From the cell containing the given text, extract its center point as [x, y] coordinate. 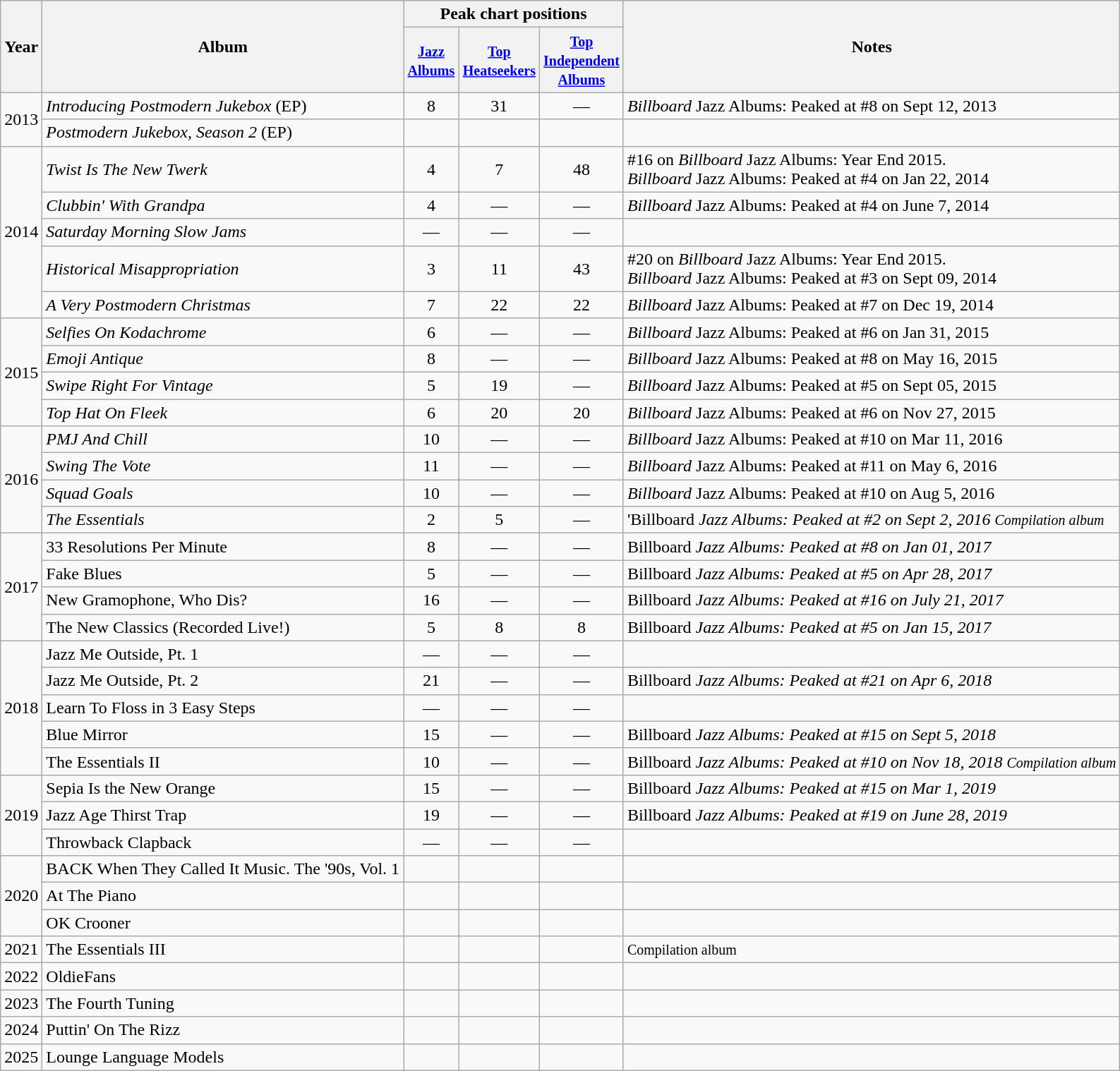
31 [499, 106]
Billboard Jazz Albums: Peaked at #8 on Sept 12, 2013 [872, 106]
The Essentials [223, 520]
Saturday Morning Slow Jams [223, 232]
2025 [21, 1057]
Billboard Jazz Albums: Peaked at #15 on Mar 1, 2019 [872, 788]
Billboard Jazz Albums: Peaked at #8 on Jan 01, 2017 [872, 547]
Sepia Is the New Orange [223, 788]
The Essentials III [223, 950]
A Very Postmodern Christmas [223, 305]
2014 [21, 232]
Peak chart positions [514, 14]
2020 [21, 896]
Album [223, 47]
3 [432, 268]
2023 [21, 1003]
Jazz Me Outside, Pt. 1 [223, 654]
Jazz Albums [432, 60]
2024 [21, 1030]
Notes [872, 47]
2018 [21, 708]
2013 [21, 119]
Learn To Floss in 3 Easy Steps [223, 708]
Emoji Antique [223, 358]
Puttin' On The Rizz [223, 1030]
Squad Goals [223, 493]
21 [432, 681]
Billboard Jazz Albums: Peaked at #11 on May 6, 2016 [872, 466]
Billboard Jazz Albums: Peaked at #21 on Apr 6, 2018 [872, 681]
The New Classics (Recorded Live!) [223, 627]
#16 on Billboard Jazz Albums: Year End 2015.Billboard Jazz Albums: Peaked at #4 on Jan 22, 2014 [872, 169]
Jazz Age Thirst Trap [223, 815]
Top Independent Albums [582, 60]
Year [21, 47]
The Essentials II [223, 761]
Billboard Jazz Albums: Peaked at #5 on Apr 28, 2017 [872, 574]
48 [582, 169]
Postmodern Jukebox, Season 2 (EP) [223, 133]
PMJ And Chill [223, 440]
2019 [21, 815]
Swipe Right For Vintage [223, 385]
Billboard Jazz Albums: Peaked at #7 on Dec 19, 2014 [872, 305]
'Billboard Jazz Albums: Peaked at #2 on Sept 2, 2016 Compilation album [872, 520]
The Fourth Tuning [223, 1003]
Compilation album [872, 950]
#20 on Billboard Jazz Albums: Year End 2015.Billboard Jazz Albums: Peaked at #3 on Sept 09, 2014 [872, 268]
Billboard Jazz Albums: Peaked at #15 on Sept 5, 2018 [872, 734]
New Gramophone, Who Dis? [223, 600]
Billboard Jazz Albums: Peaked at #10 on Mar 11, 2016 [872, 440]
Selfies On Kodachrome [223, 332]
43 [582, 268]
Billboard Jazz Albums: Peaked at #4 on June 7, 2014 [872, 205]
Fake Blues [223, 574]
OldieFans [223, 976]
Billboard Jazz Albums: Peaked at #5 on Sept 05, 2015 [872, 385]
Clubbin' With Grandpa [223, 205]
OK Crooner [223, 923]
Twist Is The New Twerk [223, 169]
Billboard Jazz Albums: Peaked at #19 on June 28, 2019 [872, 815]
Introducing Postmodern Jukebox (EP) [223, 106]
Billboard Jazz Albums: Peaked at #16 on July 21, 2017 [872, 600]
16 [432, 600]
2022 [21, 976]
Lounge Language Models [223, 1057]
Billboard Jazz Albums: Peaked at #10 on Nov 18, 2018 Compilation album [872, 761]
Jazz Me Outside, Pt. 2 [223, 681]
33 Resolutions Per Minute [223, 547]
Billboard Jazz Albums: Peaked at #6 on Jan 31, 2015 [872, 332]
2021 [21, 950]
Throwback Clapback [223, 842]
2015 [21, 372]
At The Piano [223, 896]
2 [432, 520]
Billboard Jazz Albums: Peaked at #10 on Aug 5, 2016 [872, 493]
Billboard Jazz Albums: Peaked at #8 on May 16, 2015 [872, 358]
BACK When They Called It Music. The '90s, Vol. 1 [223, 869]
Swing The Vote [223, 466]
Blue Mirror [223, 734]
Top Heatseekers [499, 60]
2016 [21, 480]
2017 [21, 587]
Historical Misappropriation [223, 268]
Billboard Jazz Albums: Peaked at #6 on Nov 27, 2015 [872, 413]
Top Hat On Fleek [223, 413]
Billboard Jazz Albums: Peaked at #5 on Jan 15, 2017 [872, 627]
